Capture the cell that displays the provided text and extract its [X, Y] central coordinate. 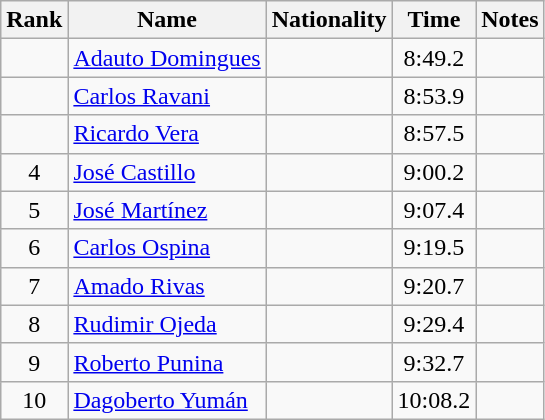
9:20.7 [434, 286]
Carlos Ravani [167, 96]
Time [434, 20]
9 [34, 362]
Carlos Ospina [167, 248]
José Castillo [167, 172]
10:08.2 [434, 400]
8:49.2 [434, 58]
6 [34, 248]
8 [34, 324]
Adauto Domingues [167, 58]
Dagoberto Yumán [167, 400]
Rudimir Ojeda [167, 324]
Notes [510, 20]
9:19.5 [434, 248]
Nationality [329, 20]
9:29.4 [434, 324]
4 [34, 172]
Name [167, 20]
José Martínez [167, 210]
8:57.5 [434, 134]
10 [34, 400]
8:53.9 [434, 96]
Amado Rivas [167, 286]
Roberto Punina [167, 362]
9:32.7 [434, 362]
9:07.4 [434, 210]
Rank [34, 20]
7 [34, 286]
5 [34, 210]
9:00.2 [434, 172]
Ricardo Vera [167, 134]
